Output the (X, Y) coordinate of the center of the cell containing the given text.  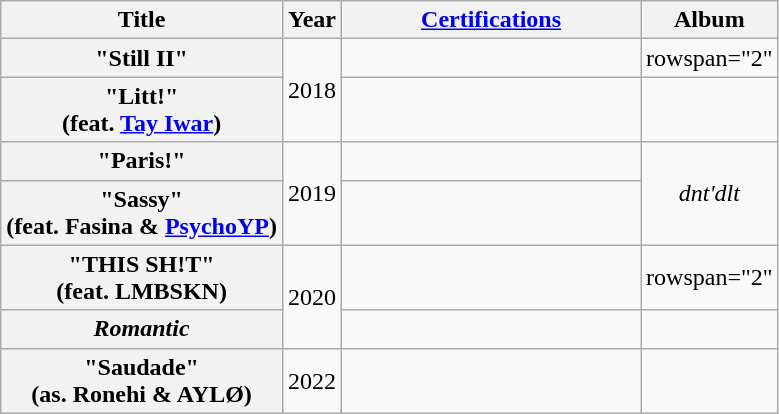
Certifications (492, 20)
Romantic (142, 329)
2019 (312, 194)
"Still II" (142, 58)
2020 (312, 296)
dnt'dlt (710, 194)
"THIS SH!T"(feat. LMBSKN) (142, 278)
Album (710, 20)
2022 (312, 380)
"Litt!"(feat. Tay Iwar) (142, 110)
"Saudade"(as. Ronehi & AYLØ) (142, 380)
Title (142, 20)
Year (312, 20)
"Sassy"(feat. Fasina & PsychoYP) (142, 212)
2018 (312, 90)
"Paris!" (142, 161)
